Determine the (x, y) coordinate at the center of the cell enclosing the given text.  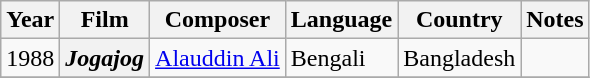
Language (341, 20)
Bangladesh (460, 58)
1988 (30, 58)
Composer (218, 20)
Country (460, 20)
Alauddin Ali (218, 58)
Notes (555, 20)
Jogajog (105, 58)
Year (30, 20)
Bengali (341, 58)
Film (105, 20)
